Output the (X, Y) coordinate of the center of the cell containing the given text.  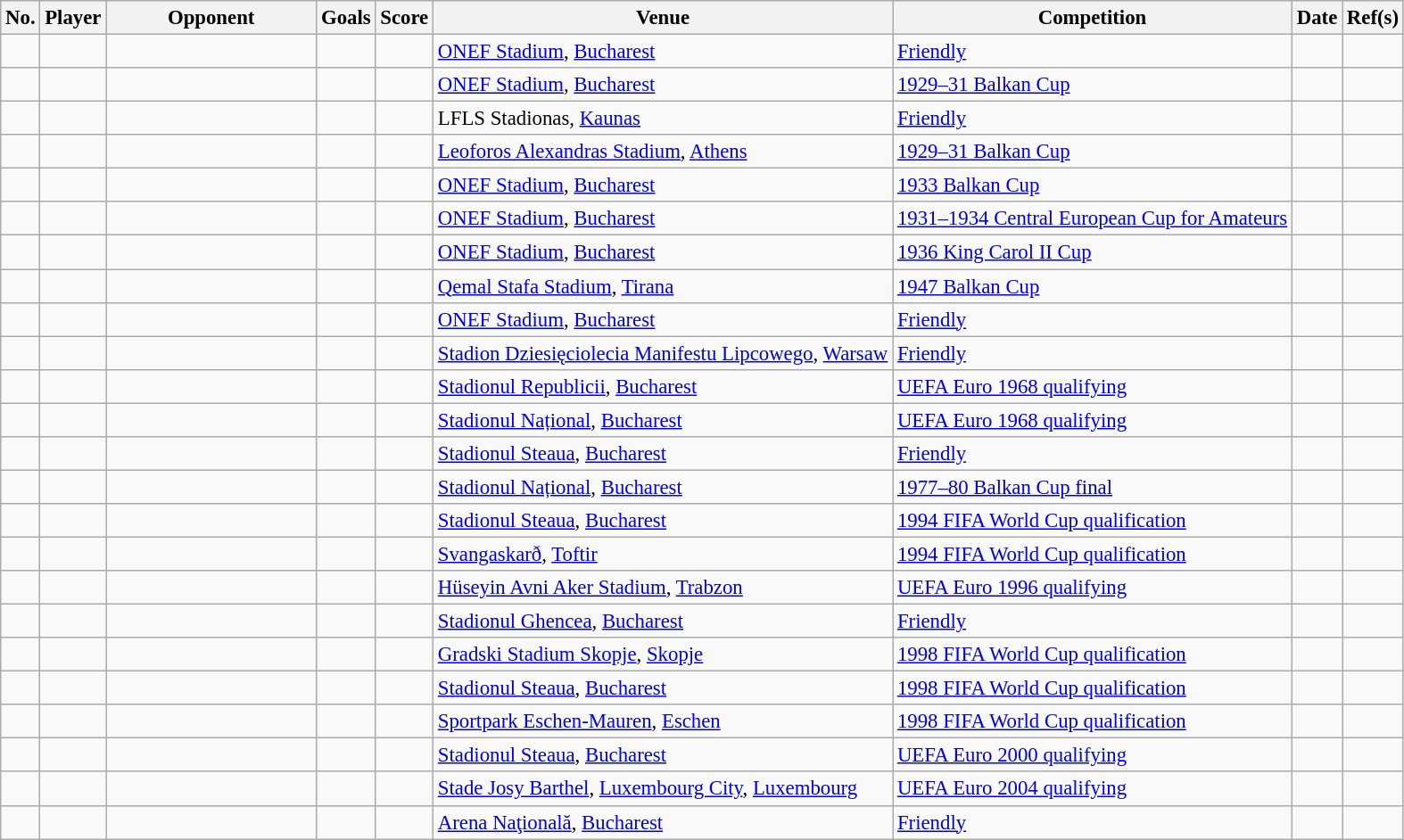
Player (73, 18)
Hüseyin Avni Aker Stadium, Trabzon (664, 588)
Competition (1093, 18)
Ref(s) (1374, 18)
Stade Josy Barthel, Luxembourg City, Luxembourg (664, 789)
Arena Naţională, Bucharest (664, 822)
Gradski Stadium Skopje, Skopje (664, 655)
LFLS Stadionas, Kaunas (664, 119)
1947 Balkan Cup (1093, 286)
Stadionul Republicii, Bucharest (664, 386)
1931–1934 Central European Cup for Amateurs (1093, 218)
1977–80 Balkan Cup final (1093, 487)
No. (21, 18)
Sportpark Eschen-Mauren, Eschen (664, 721)
Goals (346, 18)
1933 Balkan Cup (1093, 185)
Venue (664, 18)
Stadion Dziesięciolecia Manifestu Lipcowego, Warsaw (664, 353)
Qemal Stafa Stadium, Tirana (664, 286)
UEFA Euro 1996 qualifying (1093, 588)
Opponent (211, 18)
Leoforos Alexandras Stadium, Athens (664, 152)
UEFA Euro 2000 qualifying (1093, 755)
Svangaskarð, Toftir (664, 554)
Date (1317, 18)
1936 King Carol II Cup (1093, 252)
Score (405, 18)
Stadionul Ghencea, Bucharest (664, 622)
UEFA Euro 2004 qualifying (1093, 789)
